Determine the [x, y] coordinate at the center of the cell enclosing the given text.  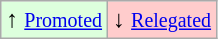
↓ Relegated [162, 20]
↑ Promoted [54, 20]
